Capture the cell that displays the provided text and extract its (x, y) central coordinate. 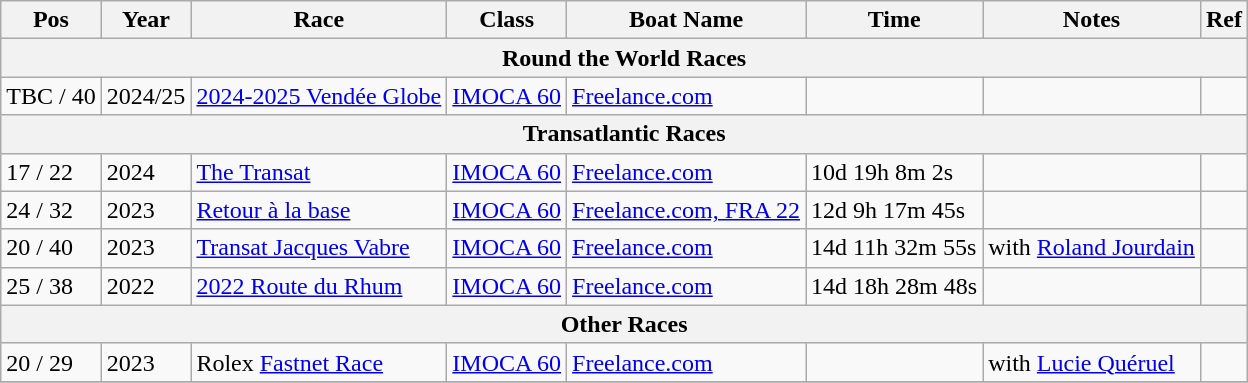
2022 Route du Rhum (319, 286)
14d 11h 32m 55s (894, 248)
14d 18h 28m 48s (894, 286)
25 / 38 (51, 286)
Retour à la base (319, 210)
Time (894, 20)
Year (146, 20)
2024/25 (146, 96)
Rolex Fastnet Race (319, 362)
with Lucie Quéruel (1092, 362)
24 / 32 (51, 210)
Transatlantic Races (624, 134)
2024 (146, 172)
20 / 29 (51, 362)
Other Races (624, 324)
17 / 22 (51, 172)
2024-2025 Vendée Globe (319, 96)
2022 (146, 286)
TBC / 40 (51, 96)
The Transat (319, 172)
Transat Jacques Vabre (319, 248)
Pos (51, 20)
Class (507, 20)
10d 19h 8m 2s (894, 172)
Ref (1224, 20)
Round the World Races (624, 58)
with Roland Jourdain (1092, 248)
Notes (1092, 20)
Race (319, 20)
Freelance.com, FRA 22 (686, 210)
12d 9h 17m 45s (894, 210)
20 / 40 (51, 248)
Boat Name (686, 20)
